Determine the [x, y] coordinate at the center of the cell enclosing the given text.  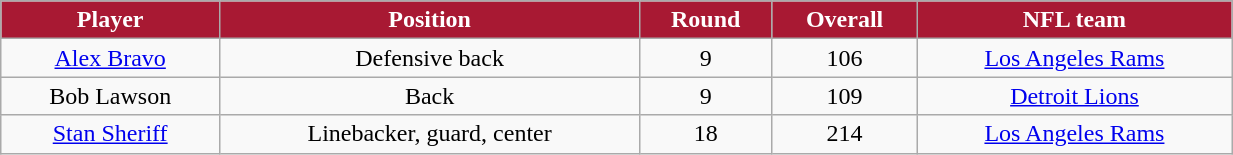
NFL team [1074, 20]
109 [844, 96]
Overall [844, 20]
Linebacker, guard, center [430, 134]
Player [110, 20]
Back [430, 96]
Alex Bravo [110, 58]
Defensive back [430, 58]
Round [706, 20]
214 [844, 134]
18 [706, 134]
Position [430, 20]
106 [844, 58]
Detroit Lions [1074, 96]
Bob Lawson [110, 96]
Stan Sheriff [110, 134]
